Return the [X, Y] coordinate for the center point of the cell that contains the specified text.  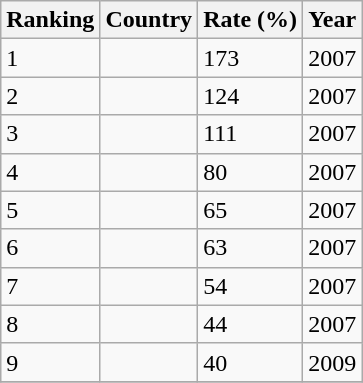
7 [50, 286]
63 [250, 248]
54 [250, 286]
2009 [332, 362]
1 [50, 58]
4 [50, 172]
44 [250, 324]
9 [50, 362]
124 [250, 96]
40 [250, 362]
173 [250, 58]
6 [50, 248]
8 [50, 324]
Ranking [50, 20]
5 [50, 210]
65 [250, 210]
111 [250, 134]
2 [50, 96]
Rate (%) [250, 20]
3 [50, 134]
Country [149, 20]
Year [332, 20]
80 [250, 172]
